Search for the cell housing the specified text and yield its (X, Y) center coordinate. 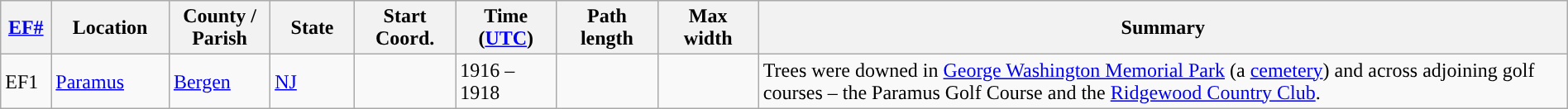
Time (UTC) (506, 28)
EF1 (26, 81)
Path length (607, 28)
Location (111, 28)
Start Coord. (404, 28)
Paramus (111, 81)
Summary (1163, 28)
1916 – 1918 (506, 81)
EF# (26, 28)
County / Parish (219, 28)
Max width (708, 28)
Bergen (219, 81)
NJ (313, 81)
State (313, 28)
